Scan for the cell matching the given text and deliver its [X, Y] coordinate at center. 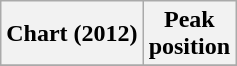
Peakposition [189, 34]
Chart (2012) [72, 34]
